Detect which cell encompasses the target text, then output its (X, Y) center coordinate. 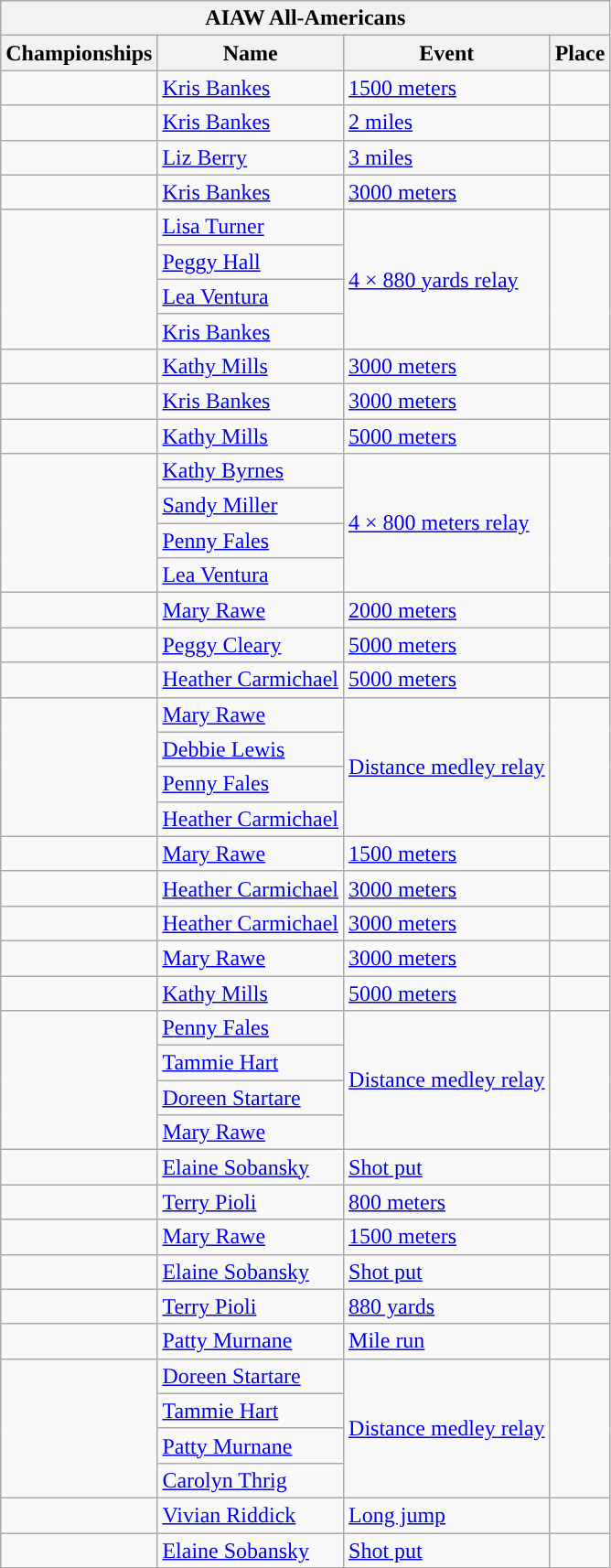
Peggy Hall (251, 262)
Sandy Miller (251, 506)
Event (447, 53)
Name (251, 53)
Championships (79, 53)
Vivian Riddick (251, 1515)
800 meters (447, 1202)
880 yards (447, 1306)
Carolyn Thrig (251, 1480)
AIAW All-Americans (305, 18)
Long jump (447, 1515)
Liz Berry (251, 157)
2 miles (447, 123)
Lisa Turner (251, 227)
Debbie Lewis (251, 749)
4 × 880 yards relay (447, 279)
Mile run (447, 1341)
3 miles (447, 157)
4 × 800 meters relay (447, 523)
Peggy Cleary (251, 645)
2000 meters (447, 610)
Kathy Byrnes (251, 471)
Place (580, 53)
